Detect which cell encompasses the target text, then output its (X, Y) center coordinate. 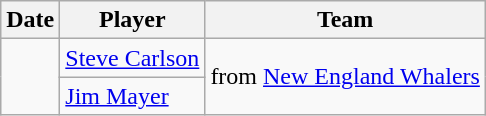
Team (346, 20)
Player (132, 20)
Steve Carlson (132, 58)
Jim Mayer (132, 96)
Date (30, 20)
from New England Whalers (346, 77)
